Detect which cell encompasses the target text, then output its (X, Y) center coordinate. 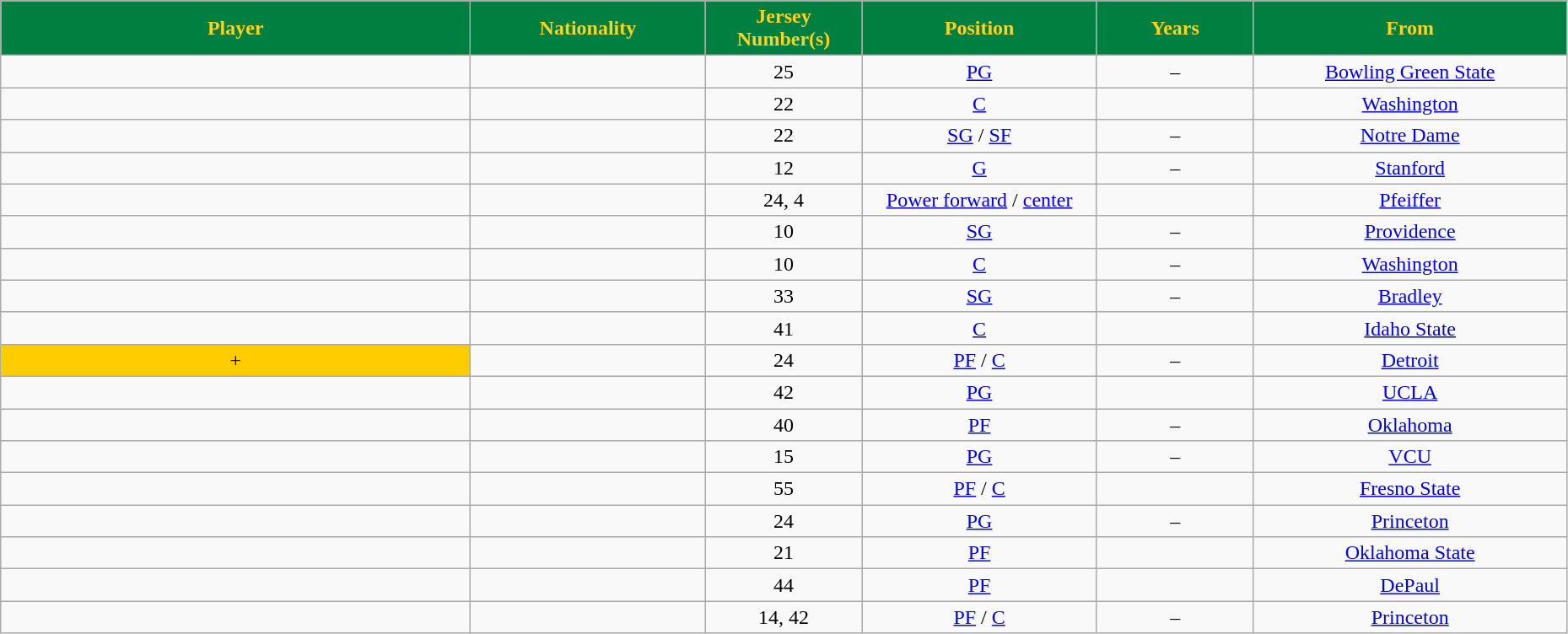
25 (784, 72)
15 (784, 457)
21 (784, 553)
Providence (1410, 232)
DePaul (1410, 585)
+ (236, 360)
40 (784, 424)
41 (784, 328)
Power forward / center (979, 200)
44 (784, 585)
14, 42 (784, 617)
Bradley (1410, 296)
Jersey Number(s) (784, 29)
24, 4 (784, 200)
SG / SF (979, 136)
33 (784, 296)
UCLA (1410, 392)
Years (1175, 29)
42 (784, 392)
Fresno State (1410, 489)
Pfeiffer (1410, 200)
VCU (1410, 457)
Detroit (1410, 360)
Player (236, 29)
Idaho State (1410, 328)
Notre Dame (1410, 136)
G (979, 168)
Oklahoma (1410, 424)
Bowling Green State (1410, 72)
Stanford (1410, 168)
Nationality (588, 29)
Position (979, 29)
55 (784, 489)
12 (784, 168)
Oklahoma State (1410, 553)
From (1410, 29)
